Detect which cell encompasses the target text, then output its [x, y] center coordinate. 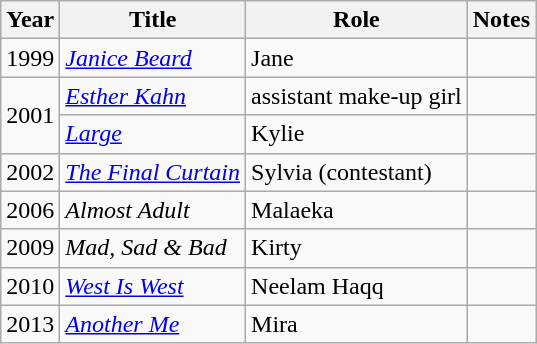
Notes [501, 20]
2006 [30, 210]
The Final Curtain [153, 172]
Year [30, 20]
Mira [357, 324]
2009 [30, 248]
2013 [30, 324]
Janice Beard [153, 58]
1999 [30, 58]
Role [357, 20]
Title [153, 20]
Kirty [357, 248]
Esther Kahn [153, 96]
Another Me [153, 324]
Jane [357, 58]
2002 [30, 172]
Sylvia (contestant) [357, 172]
Large [153, 134]
Neelam Haqq [357, 286]
Mad, Sad & Bad [153, 248]
2010 [30, 286]
West Is West [153, 286]
2001 [30, 115]
assistant make-up girl [357, 96]
Malaeka [357, 210]
Almost Adult [153, 210]
Kylie [357, 134]
